Return (X, Y) of the center of cell containing provided text 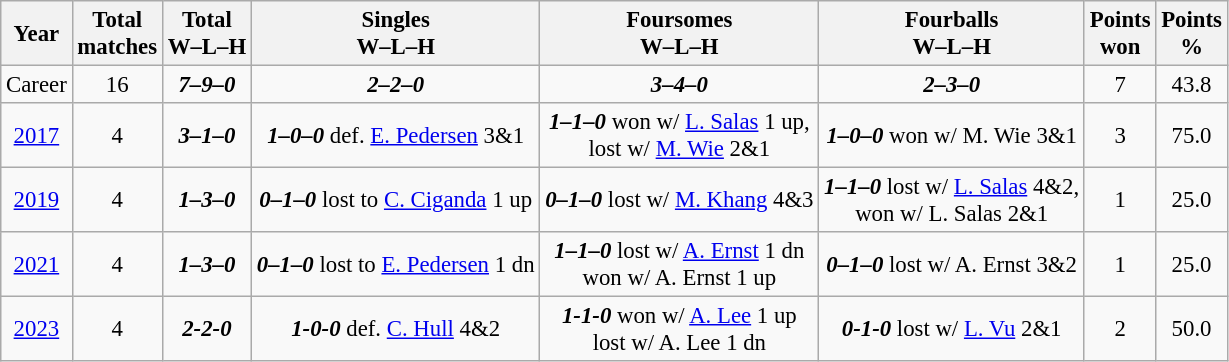
1–0–0 won w/ M. Wie 3&1 (952, 136)
2 (1120, 330)
1–1–0 lost w/ L. Salas 4&2, won w/ L. Salas 2&1 (952, 200)
2–2–0 (395, 85)
3 (1120, 136)
2-2-0 (206, 330)
2021 (36, 264)
Year (36, 34)
3–1–0 (206, 136)
7–9–0 (206, 85)
0–1–0 lost to E. Pedersen 1 dn (395, 264)
75.0 (1192, 136)
0-1-0 lost w/ L. Vu 2&1 (952, 330)
16 (117, 85)
2017 (36, 136)
1–0–0 def. E. Pedersen 3&1 (395, 136)
1-1-0 won w/ A. Lee 1 uplost w/ A. Lee 1 dn (680, 330)
Pointswon (1120, 34)
1-0-0 def. C. Hull 4&2 (395, 330)
TotalW–L–H (206, 34)
Points% (1192, 34)
SinglesW–L–H (395, 34)
7 (1120, 85)
50.0 (1192, 330)
FourballsW–L–H (952, 34)
Career (36, 85)
0–1–0 lost w/ M. Khang 4&3 (680, 200)
1–1–0 won w/ L. Salas 1 up,lost w/ M. Wie 2&1 (680, 136)
FoursomesW–L–H (680, 34)
43.8 (1192, 85)
2023 (36, 330)
Totalmatches (117, 34)
2–3–0 (952, 85)
1–1–0 lost w/ A. Ernst 1 dnwon w/ A. Ernst 1 up (680, 264)
0–1–0 lost to C. Ciganda 1 up (395, 200)
2019 (36, 200)
0–1–0 lost w/ A. Ernst 3&2 (952, 264)
3–4–0 (680, 85)
